Find where the given text appears and provide that cell's center as [X, Y] coordinate. 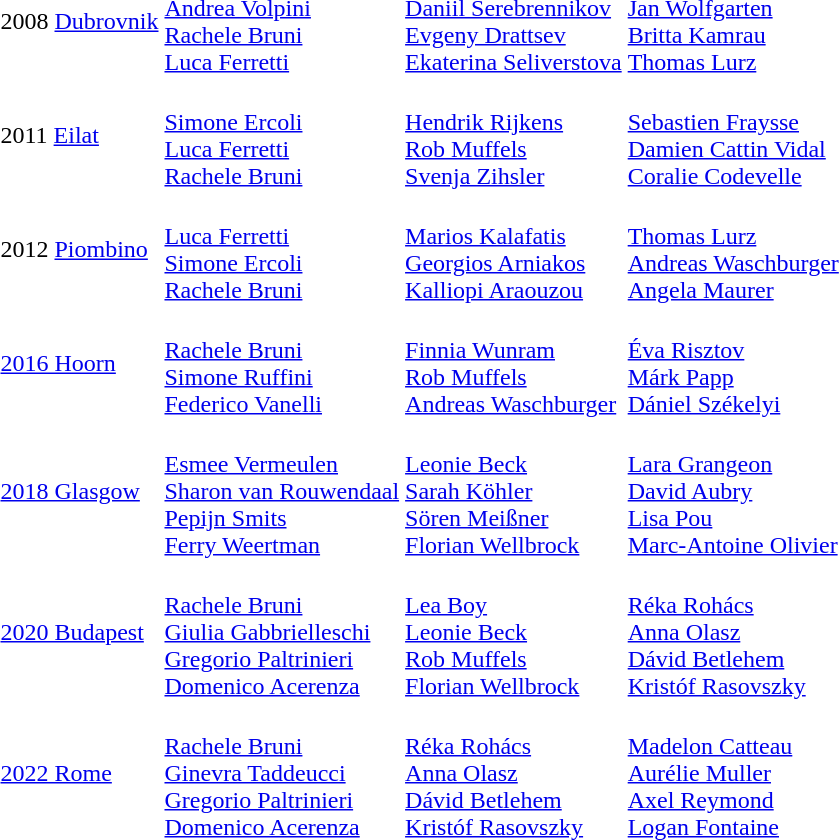
Esmee VermeulenSharon van RouwendaalPepijn SmitsFerry Weertman [282, 491]
Lea BoyLeonie BeckRob MuffelsFlorian Wellbrock [514, 632]
Finnia WunramRob MuffelsAndreas Waschburger [514, 364]
Rachele BruniGiulia GabbrielleschiGregorio PaltrinieriDomenico Acerenza [282, 632]
Simone ErcoliLuca FerrettiRachele Bruni [282, 136]
Leonie BeckSarah KöhlerSören MeißnerFlorian Wellbrock [514, 491]
Marios KalafatisGeorgios ArniakosKalliopi Araouzou [514, 250]
Hendrik RijkensRob MuffelsSvenja Zihsler [514, 136]
Rachele BruniSimone RuffiniFederico Vanelli [282, 364]
Luca FerrettiSimone ErcoliRachele Bruni [282, 250]
